Find where the given text appears and provide that cell's center as (x, y) coordinate. 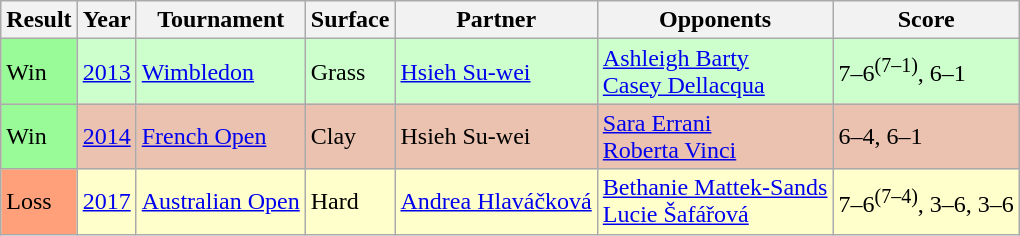
2014 (106, 136)
Australian Open (220, 202)
2017 (106, 202)
7–6(7–4), 3–6, 3–6 (926, 202)
Grass (350, 72)
Loss (39, 202)
6–4, 6–1 (926, 136)
Wimbledon (220, 72)
Year (106, 20)
Partner (496, 20)
Clay (350, 136)
Bethanie Mattek-Sands Lucie Šafářová (715, 202)
Sara Errani Roberta Vinci (715, 136)
Opponents (715, 20)
2013 (106, 72)
Result (39, 20)
Hard (350, 202)
Ashleigh Barty Casey Dellacqua (715, 72)
Tournament (220, 20)
7–6(7–1), 6–1 (926, 72)
Surface (350, 20)
Andrea Hlaváčková (496, 202)
Score (926, 20)
French Open (220, 136)
